Output the (x, y) coordinate of the center of the cell containing the given text.  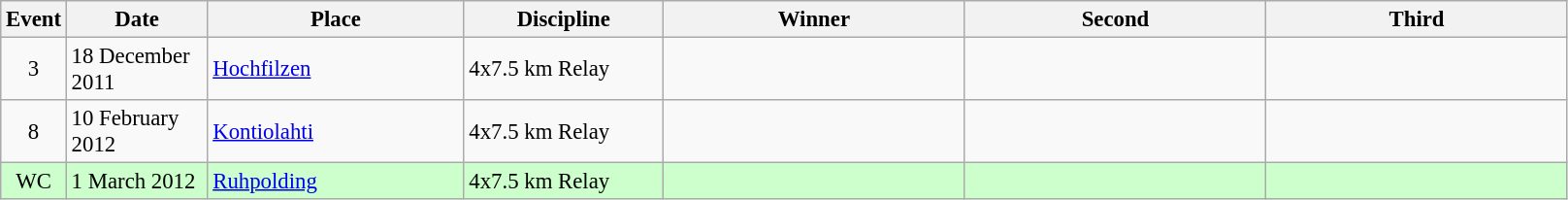
Ruhpolding (336, 182)
10 February 2012 (137, 132)
3 (34, 70)
Winner (815, 19)
WC (34, 182)
Third (1417, 19)
Date (137, 19)
Second (1116, 19)
1 March 2012 (137, 182)
8 (34, 132)
Hochfilzen (336, 70)
18 December 2011 (137, 70)
Kontiolahti (336, 132)
Place (336, 19)
Event (34, 19)
Discipline (564, 19)
